Search for the cell housing the specified text and yield its [X, Y] center coordinate. 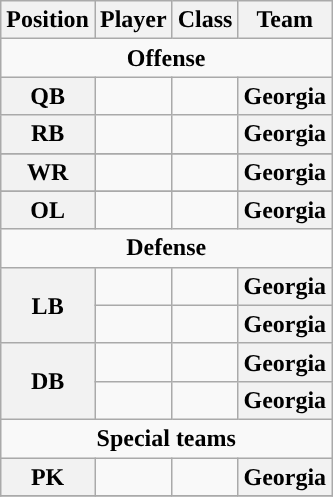
WR [48, 172]
QB [48, 96]
PK [48, 477]
DB [48, 381]
Defense [166, 248]
Offense [166, 58]
Position [48, 20]
Team [285, 20]
LB [48, 305]
Special teams [166, 438]
RB [48, 134]
OL [48, 210]
Class [205, 20]
Player [133, 20]
